Detect which cell encompasses the target text, then output its [x, y] center coordinate. 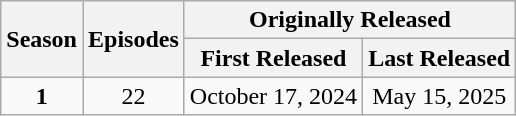
First Released [273, 58]
May 15, 2025 [440, 96]
22 [133, 96]
October 17, 2024 [273, 96]
Last Released [440, 58]
Episodes [133, 39]
Season [42, 39]
1 [42, 96]
Originally Released [350, 20]
